Find where the given text appears and provide that cell's center as (x, y) coordinate. 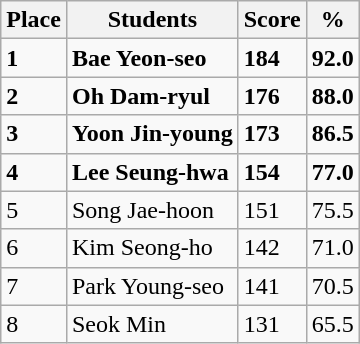
Park Young-seo (152, 286)
6 (34, 248)
3 (34, 134)
Oh Dam-ryul (152, 96)
Song Jae-hoon (152, 210)
8 (34, 324)
Seok Min (152, 324)
131 (272, 324)
86.5 (332, 134)
184 (272, 58)
176 (272, 96)
5 (34, 210)
Students (152, 20)
71.0 (332, 248)
4 (34, 172)
88.0 (332, 96)
Bae Yeon-seo (152, 58)
2 (34, 96)
Kim Seong-ho (152, 248)
151 (272, 210)
Score (272, 20)
77.0 (332, 172)
141 (272, 286)
154 (272, 172)
70.5 (332, 286)
142 (272, 248)
Lee Seung-hwa (152, 172)
173 (272, 134)
1 (34, 58)
% (332, 20)
65.5 (332, 324)
92.0 (332, 58)
7 (34, 286)
Place (34, 20)
Yoon Jin-young (152, 134)
75.5 (332, 210)
